Return the [X, Y] coordinate for the center point of the cell that contains the specified text.  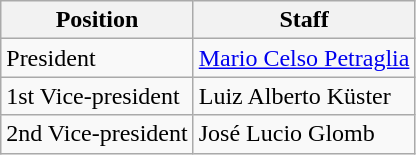
José Lucio Glomb [304, 134]
1st Vice-president [97, 96]
President [97, 58]
Luiz Alberto Küster [304, 96]
Position [97, 20]
Staff [304, 20]
Mario Celso Petraglia [304, 58]
2nd Vice-president [97, 134]
